From the cell containing the given text, extract its center point as (X, Y) coordinate. 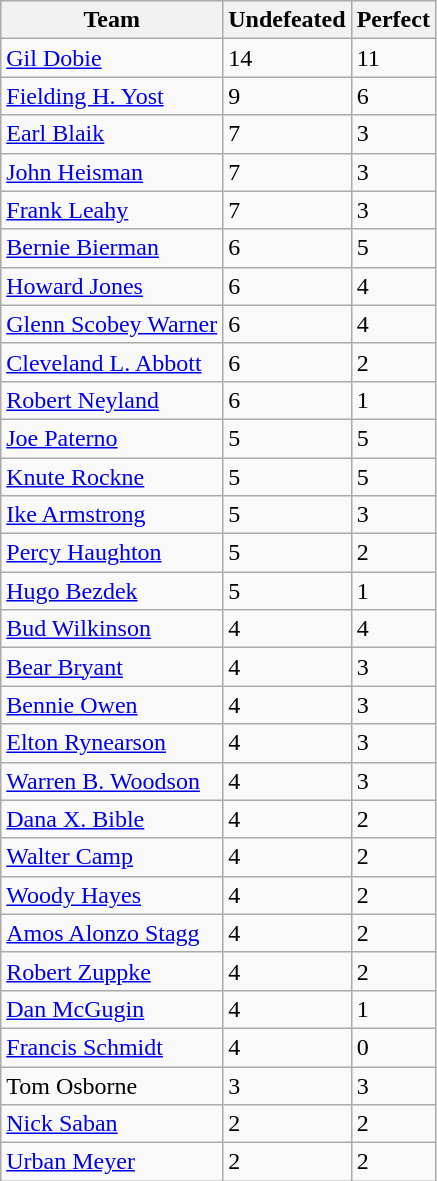
Francis Schmidt (112, 1047)
Urban Meyer (112, 1162)
11 (393, 58)
Ike Armstrong (112, 515)
Frank Leahy (112, 210)
Perfect (393, 20)
14 (287, 58)
Howard Jones (112, 286)
Bear Bryant (112, 667)
Walter Camp (112, 857)
Warren B. Woodson (112, 781)
Cleveland L. Abbott (112, 362)
Dana X. Bible (112, 819)
Joe Paterno (112, 438)
Gil Dobie (112, 58)
Earl Blaik (112, 134)
Bud Wilkinson (112, 629)
Elton Rynearson (112, 743)
Tom Osborne (112, 1085)
Undefeated (287, 20)
Bernie Bierman (112, 248)
0 (393, 1047)
Team (112, 20)
Woody Hayes (112, 895)
John Heisman (112, 172)
Dan McGugin (112, 1009)
Robert Zuppke (112, 971)
Amos Alonzo Stagg (112, 933)
Nick Saban (112, 1124)
Knute Rockne (112, 477)
Bennie Owen (112, 705)
Robert Neyland (112, 400)
Percy Haughton (112, 553)
Glenn Scobey Warner (112, 324)
Fielding H. Yost (112, 96)
9 (287, 96)
Hugo Bezdek (112, 591)
